Search for the cell housing the specified text and yield its [X, Y] center coordinate. 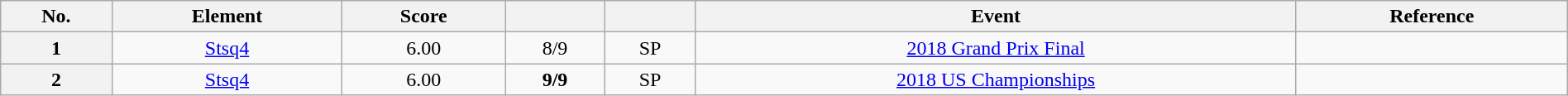
2018 US Championships [996, 79]
1 [56, 48]
No. [56, 17]
2018 Grand Prix Final [996, 48]
Event [996, 17]
Element [227, 17]
Reference [1432, 17]
2 [56, 79]
9/9 [556, 79]
8/9 [556, 48]
Score [423, 17]
